Extract the (x, y) coordinate from the center of the cell holding the provided text.  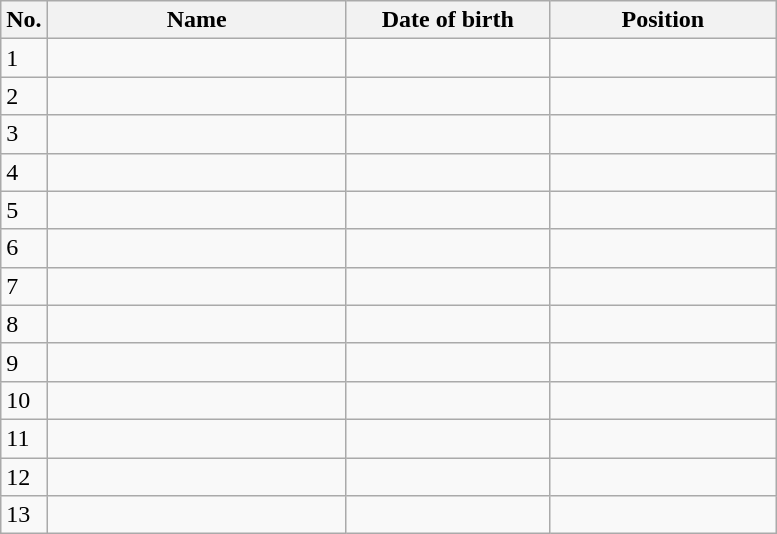
8 (24, 324)
1 (24, 58)
6 (24, 248)
5 (24, 210)
11 (24, 438)
13 (24, 515)
Date of birth (448, 20)
9 (24, 362)
No. (24, 20)
12 (24, 477)
4 (24, 172)
10 (24, 400)
Position (662, 20)
Name (196, 20)
7 (24, 286)
3 (24, 134)
2 (24, 96)
